Locate the cell with the specified text and output its (X, Y) center coordinate. 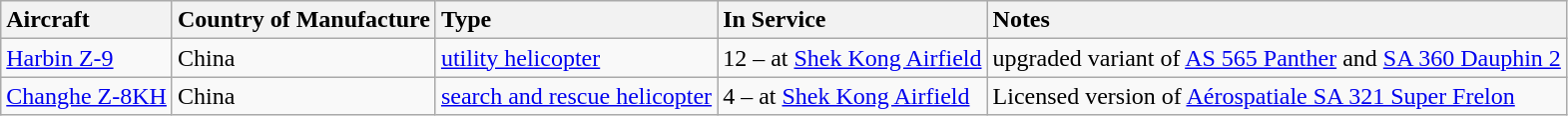
Notes (1277, 20)
Type (576, 20)
Licensed version of Aérospatiale SA 321 Super Frelon (1277, 96)
4 – at Shek Kong Airfield (852, 96)
Aircraft (87, 20)
Harbin Z-9 (87, 58)
Changhe Z-8KH (87, 96)
upgraded variant of AS 565 Panther and SA 360 Dauphin 2 (1277, 58)
Country of Manufacture (303, 20)
search and rescue helicopter (576, 96)
12 – at Shek Kong Airfield (852, 58)
In Service (852, 20)
utility helicopter (576, 58)
